Output the (X, Y) coordinate of the center of the cell containing the given text.  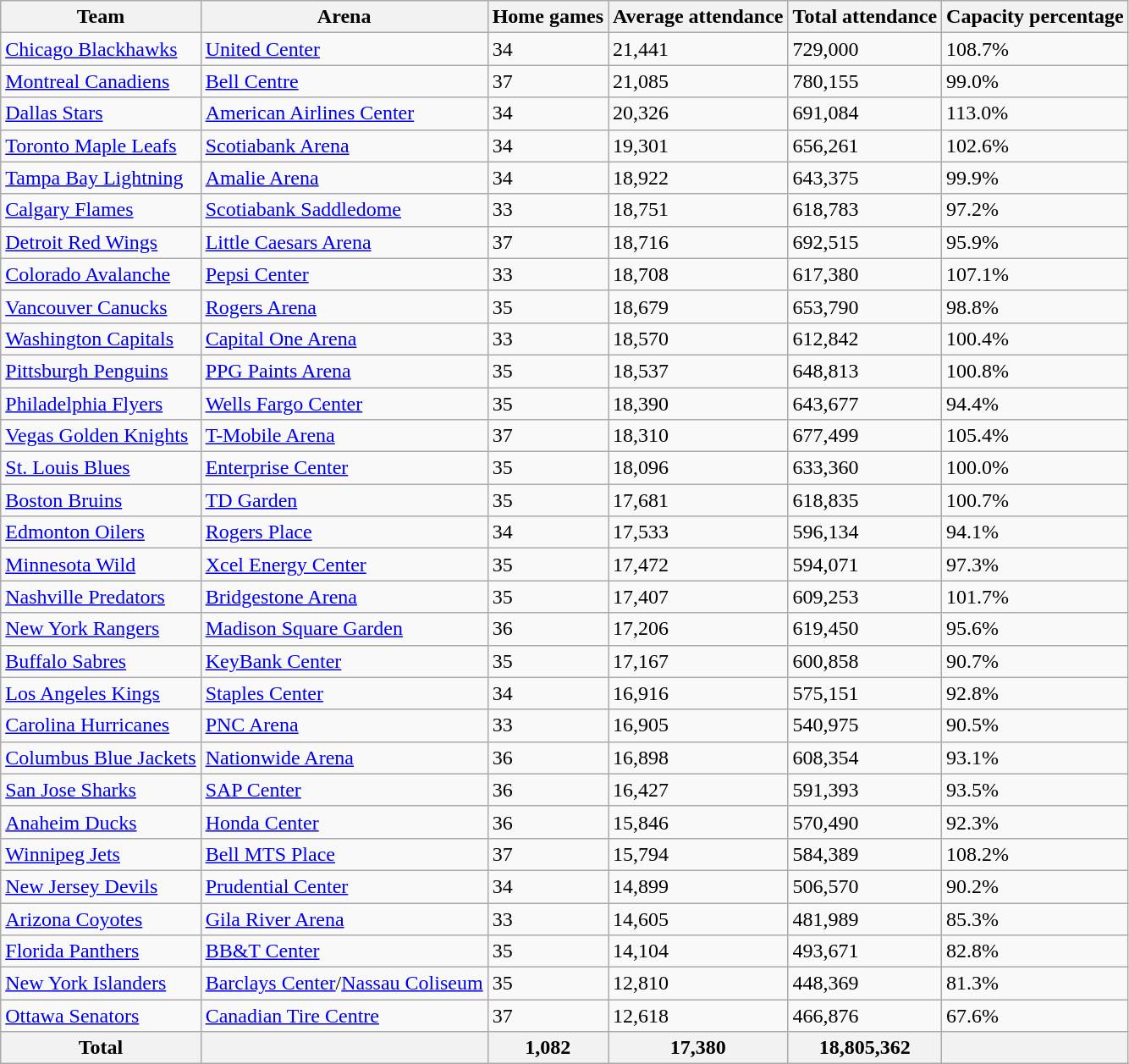
Bell MTS Place (344, 854)
Chicago Blackhawks (101, 49)
Boston Bruins (101, 500)
90.2% (1036, 886)
PPG Paints Arena (344, 371)
Colorado Avalanche (101, 274)
99.0% (1036, 81)
95.6% (1036, 629)
691,084 (865, 113)
113.0% (1036, 113)
540,975 (865, 725)
107.1% (1036, 274)
Florida Panthers (101, 951)
90.7% (1036, 661)
Vegas Golden Knights (101, 436)
Madison Square Garden (344, 629)
729,000 (865, 49)
97.3% (1036, 565)
Scotiabank Arena (344, 146)
21,085 (697, 81)
PNC Arena (344, 725)
14,899 (697, 886)
594,071 (865, 565)
17,472 (697, 565)
Enterprise Center (344, 468)
17,380 (697, 1048)
100.0% (1036, 468)
Average attendance (697, 17)
BB&T Center (344, 951)
600,858 (865, 661)
20,326 (697, 113)
18,805,362 (865, 1048)
97.2% (1036, 210)
T-Mobile Arena (344, 436)
Capital One Arena (344, 339)
Winnipeg Jets (101, 854)
17,533 (697, 532)
608,354 (865, 758)
100.7% (1036, 500)
466,876 (865, 1016)
67.6% (1036, 1016)
780,155 (865, 81)
Nashville Predators (101, 597)
Wells Fargo Center (344, 404)
Calgary Flames (101, 210)
SAP Center (344, 790)
18,096 (697, 468)
Nationwide Arena (344, 758)
16,905 (697, 725)
Detroit Red Wings (101, 242)
Rogers Arena (344, 306)
618,835 (865, 500)
TD Garden (344, 500)
82.8% (1036, 951)
92.8% (1036, 693)
18,679 (697, 306)
648,813 (865, 371)
15,846 (697, 822)
17,407 (697, 597)
Pepsi Center (344, 274)
95.9% (1036, 242)
609,253 (865, 597)
16,427 (697, 790)
14,605 (697, 918)
570,490 (865, 822)
Bridgestone Arena (344, 597)
506,570 (865, 886)
Home games (548, 17)
17,167 (697, 661)
619,450 (865, 629)
Barclays Center/Nassau Coliseum (344, 984)
100.4% (1036, 339)
677,499 (865, 436)
15,794 (697, 854)
American Airlines Center (344, 113)
Prudential Center (344, 886)
Pittsburgh Penguins (101, 371)
Total (101, 1048)
591,393 (865, 790)
90.5% (1036, 725)
12,618 (697, 1016)
Little Caesars Arena (344, 242)
92.3% (1036, 822)
108.2% (1036, 854)
93.1% (1036, 758)
Washington Capitals (101, 339)
94.1% (1036, 532)
Canadian Tire Centre (344, 1016)
Amalie Arena (344, 178)
596,134 (865, 532)
16,898 (697, 758)
Buffalo Sabres (101, 661)
18,570 (697, 339)
17,681 (697, 500)
Vancouver Canucks (101, 306)
18,708 (697, 274)
493,671 (865, 951)
18,922 (697, 178)
Xcel Energy Center (344, 565)
643,677 (865, 404)
584,389 (865, 854)
481,989 (865, 918)
105.4% (1036, 436)
Arizona Coyotes (101, 918)
Toronto Maple Leafs (101, 146)
Philadelphia Flyers (101, 404)
108.7% (1036, 49)
Staples Center (344, 693)
100.8% (1036, 371)
Bell Centre (344, 81)
Dallas Stars (101, 113)
Los Angeles Kings (101, 693)
692,515 (865, 242)
St. Louis Blues (101, 468)
101.7% (1036, 597)
Arena (344, 17)
14,104 (697, 951)
New York Islanders (101, 984)
653,790 (865, 306)
New York Rangers (101, 629)
KeyBank Center (344, 661)
Scotiabank Saddledome (344, 210)
94.4% (1036, 404)
99.9% (1036, 178)
18,537 (697, 371)
12,810 (697, 984)
Minnesota Wild (101, 565)
Edmonton Oilers (101, 532)
New Jersey Devils (101, 886)
Carolina Hurricanes (101, 725)
18,390 (697, 404)
Anaheim Ducks (101, 822)
448,369 (865, 984)
85.3% (1036, 918)
Tampa Bay Lightning (101, 178)
21,441 (697, 49)
643,375 (865, 178)
Capacity percentage (1036, 17)
618,783 (865, 210)
Team (101, 17)
612,842 (865, 339)
617,380 (865, 274)
19,301 (697, 146)
17,206 (697, 629)
18,751 (697, 210)
93.5% (1036, 790)
16,916 (697, 693)
Total attendance (865, 17)
United Center (344, 49)
575,151 (865, 693)
Ottawa Senators (101, 1016)
98.8% (1036, 306)
81.3% (1036, 984)
102.6% (1036, 146)
Columbus Blue Jackets (101, 758)
18,310 (697, 436)
Gila River Arena (344, 918)
1,082 (548, 1048)
San Jose Sharks (101, 790)
18,716 (697, 242)
633,360 (865, 468)
Rogers Place (344, 532)
Honda Center (344, 822)
Montreal Canadiens (101, 81)
656,261 (865, 146)
